Provide the [X, Y] coordinate of the cell's center where the given text is located.  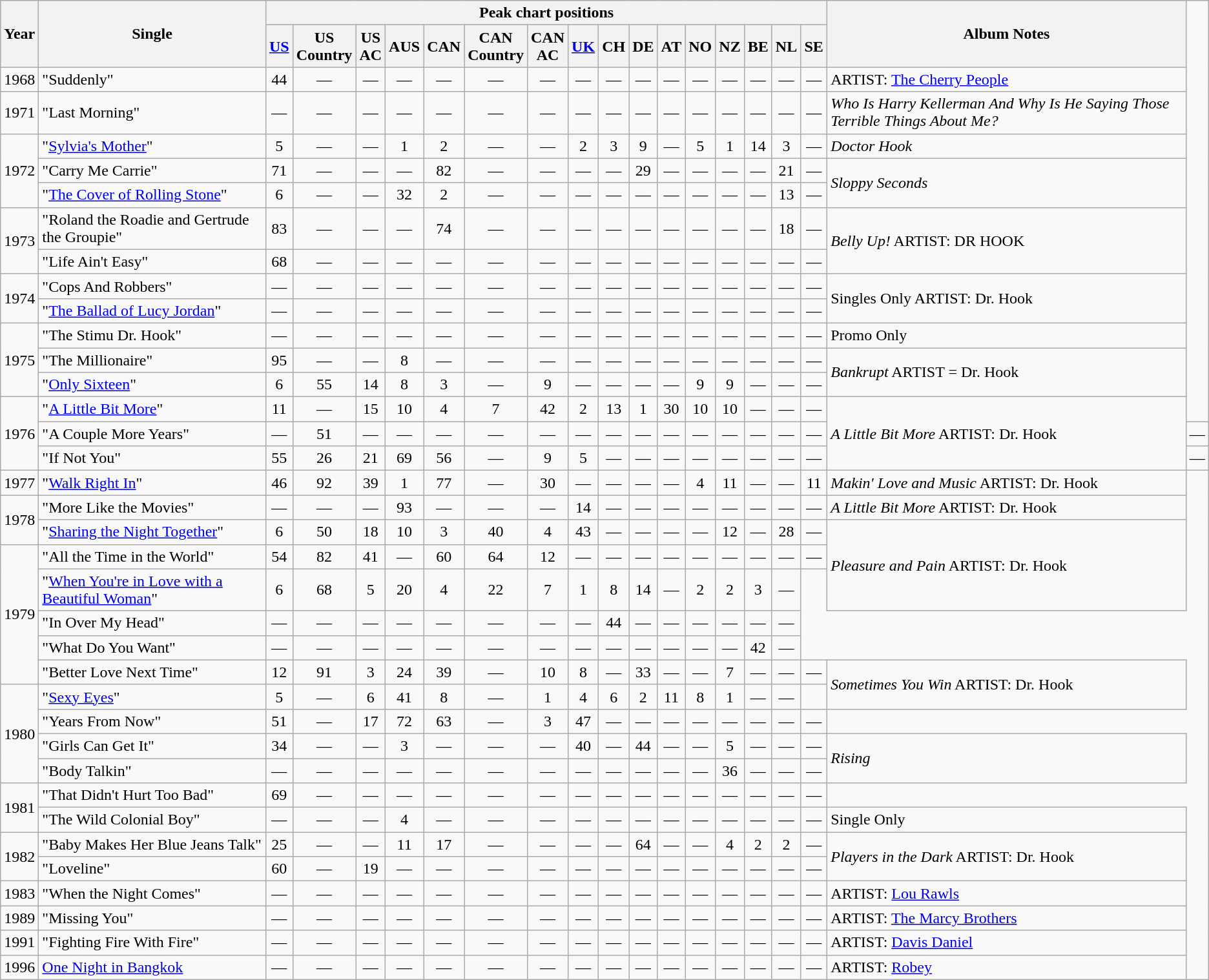
Album Notes [1006, 34]
50 [324, 532]
32 [404, 195]
91 [324, 672]
22 [496, 590]
"More Like the Movies" [152, 507]
CAN [444, 46]
NZ [730, 46]
Single [152, 34]
"Only Sixteen" [152, 385]
1977 [19, 483]
Year [19, 34]
AUS [404, 46]
77 [444, 483]
Bankrupt ARTIST = Dr. Hook [1006, 372]
Promo Only [1006, 335]
33 [643, 672]
72 [404, 721]
"Missing You" [152, 918]
"The Millionaire" [152, 360]
"All the Time in the World" [152, 556]
SE [814, 46]
95 [279, 360]
19 [371, 869]
43 [584, 532]
ARTIST: Davis Daniel [1006, 943]
"Years From Now" [152, 721]
36 [730, 770]
BE [758, 46]
"When the Night Comes" [152, 893]
"Life Ain't Easy" [152, 261]
"Carry Me Carrie" [152, 170]
"Sharing the Night Together" [152, 532]
"Sylvia's Mother" [152, 146]
Players in the Dark ARTIST: Dr. Hook [1006, 857]
UK [584, 46]
26 [324, 458]
"Girls Can Get It" [152, 746]
"Suddenly" [152, 79]
"The Ballad of Lucy Jordan" [152, 311]
US AC [371, 46]
"Cops And Robbers" [152, 286]
Singles Only ARTIST: Dr. Hook [1006, 298]
"The Wild Colonial Boy" [152, 820]
NL [786, 46]
1968 [19, 79]
1981 [19, 808]
"Sexy Eyes" [152, 697]
20 [404, 590]
ARTIST: The Cherry People [1006, 79]
"That Didn't Hurt Too Bad" [152, 795]
1973 [19, 240]
1974 [19, 298]
ARTIST: Lou Rawls [1006, 893]
92 [324, 483]
"Baby Makes Her Blue Jeans Talk" [152, 844]
One Night in Bangkok [152, 967]
1976 [19, 434]
CAN AC [548, 46]
"Walk Right In" [152, 483]
1972 [19, 170]
1982 [19, 857]
Doctor Hook [1006, 146]
56 [444, 458]
NO [700, 46]
DE [643, 46]
83 [279, 229]
1983 [19, 893]
74 [444, 229]
1979 [19, 615]
ARTIST: Robey [1006, 967]
"If Not You" [152, 458]
1996 [19, 967]
US Country [324, 46]
"A Little Bit More" [152, 409]
47 [584, 721]
CH [614, 46]
1989 [19, 918]
1991 [19, 943]
71 [279, 170]
Pleasure and Pain ARTIST: Dr. Hook [1006, 566]
24 [404, 672]
"Fighting Fire With Fire" [152, 943]
CAN Country [496, 46]
1978 [19, 520]
"A Couple More Years" [152, 434]
1971 [19, 112]
29 [643, 170]
15 [371, 409]
34 [279, 746]
"Last Morning" [152, 112]
93 [404, 507]
"The Stimu Dr. Hook" [152, 335]
Belly Up! ARTIST: DR HOOK [1006, 240]
AT [672, 46]
"The Cover of Rolling Stone" [152, 195]
Sloppy Seconds [1006, 183]
46 [279, 483]
1975 [19, 360]
1980 [19, 733]
ARTIST: The Marcy Brothers [1006, 918]
Rising [1006, 758]
Makin' Love and Music ARTIST: Dr. Hook [1006, 483]
28 [786, 532]
"Loveline" [152, 869]
"When You're in Love with a Beautiful Woman" [152, 590]
"Body Talkin" [152, 770]
US [279, 46]
Peak chart positions [546, 13]
54 [279, 556]
25 [279, 844]
Who Is Harry Kellerman And Why Is He Saying Those Terrible Things About Me? [1006, 112]
Sometimes You Win ARTIST: Dr. Hook [1006, 684]
"Better Love Next Time" [152, 672]
63 [444, 721]
"What Do You Want" [152, 648]
Single Only [1006, 820]
"Roland the Roadie and Gertrude the Groupie" [152, 229]
"In Over My Head" [152, 623]
